Determine the (X, Y) coordinate at the center of the cell enclosing the given text.  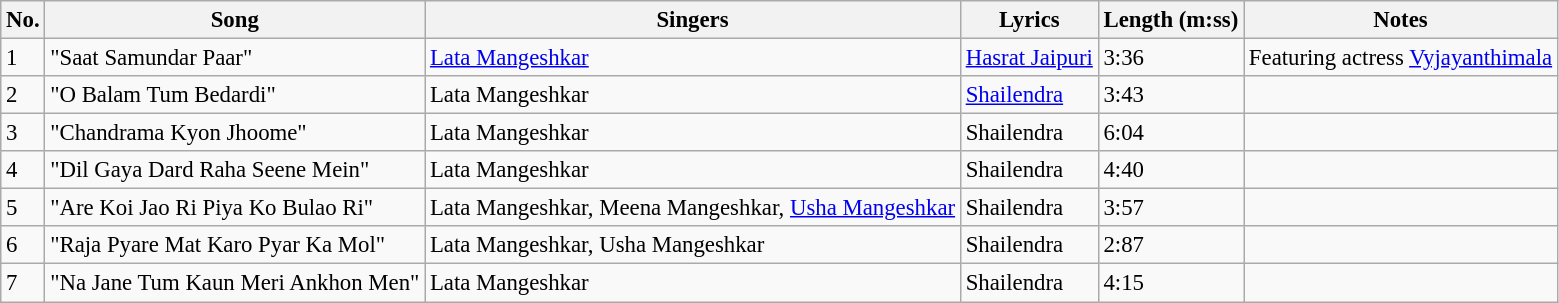
4:40 (1170, 170)
3:57 (1170, 208)
No. (23, 20)
Length (m:ss) (1170, 20)
Notes (1401, 20)
"Dil Gaya Dard Raha Seene Mein" (235, 170)
5 (23, 208)
Singers (693, 20)
Featuring actress Vyjayanthimala (1401, 58)
"Na Jane Tum Kaun Meri Ankhon Men" (235, 283)
2:87 (1170, 245)
4 (23, 170)
3:43 (1170, 95)
"Chandrama Kyon Jhoome" (235, 133)
4:15 (1170, 283)
"Raja Pyare Mat Karo Pyar Ka Mol" (235, 245)
Hasrat Jaipuri (1029, 58)
"Are Koi Jao Ri Piya Ko Bulao Ri" (235, 208)
6 (23, 245)
3:36 (1170, 58)
Song (235, 20)
6:04 (1170, 133)
"O Balam Tum Bedardi" (235, 95)
Lyrics (1029, 20)
2 (23, 95)
3 (23, 133)
Lata Mangeshkar, Usha Mangeshkar (693, 245)
"Saat Samundar Paar" (235, 58)
1 (23, 58)
7 (23, 283)
Lata Mangeshkar, Meena Mangeshkar, Usha Mangeshkar (693, 208)
